Return the [x, y] coordinate for the center point of the cell that contains the specified text.  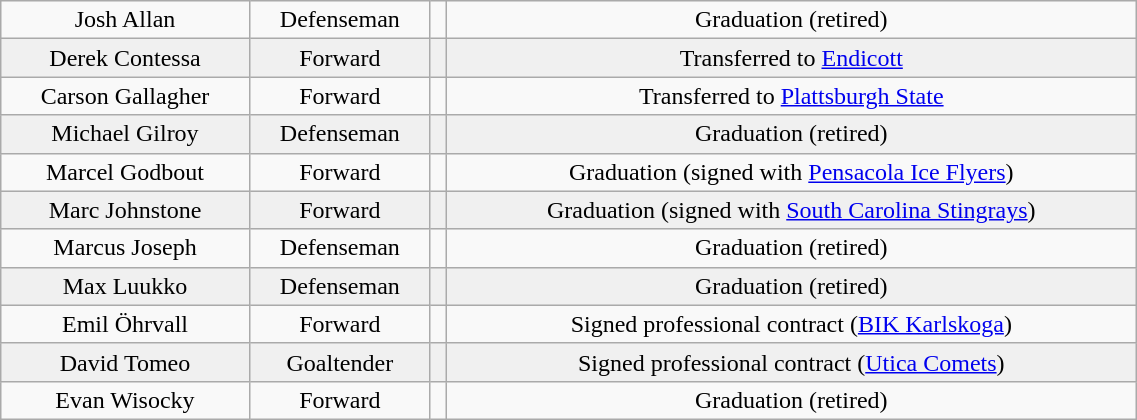
Carson Gallagher [125, 96]
Marc Johnstone [125, 210]
Max Luukko [125, 286]
Derek Contessa [125, 58]
Goaltender [340, 362]
David Tomeo [125, 362]
Signed professional contract (Utica Comets) [792, 362]
Signed professional contract (BIK Karlskoga) [792, 324]
Graduation (signed with Pensacola Ice Flyers) [792, 172]
Michael Gilroy [125, 134]
Emil Öhrvall [125, 324]
Graduation (signed with South Carolina Stingrays) [792, 210]
Josh Allan [125, 20]
Marcel Godbout [125, 172]
Transferred to Endicott [792, 58]
Transferred to Plattsburgh State [792, 96]
Evan Wisocky [125, 400]
Marcus Joseph [125, 248]
